Pinpoint the cell where the given text exists, returning its [x, y] midpoint coordinate. 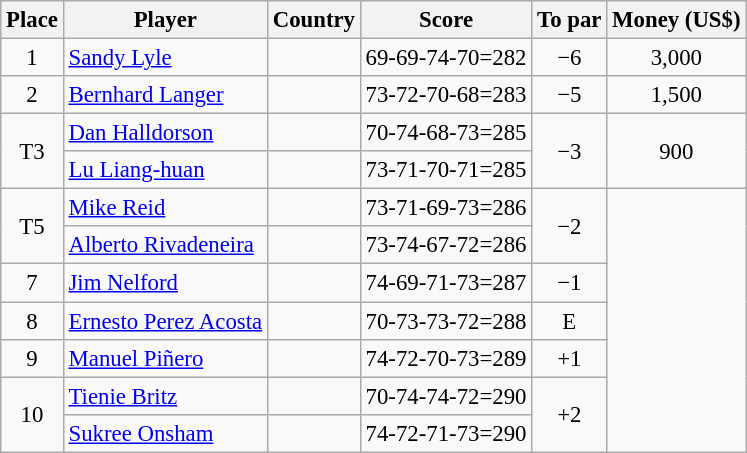
70-73-73-72=288 [446, 321]
Sukree Onsham [165, 433]
Mike Reid [165, 208]
7 [32, 283]
Dan Halldorson [165, 133]
Manuel Piñero [165, 358]
−1 [570, 283]
73-74-67-72=286 [446, 245]
Country [314, 20]
10 [32, 414]
2 [32, 95]
−2 [570, 226]
74-69-71-73=287 [446, 283]
Bernhard Langer [165, 95]
Sandy Lyle [165, 58]
1 [32, 58]
To par [570, 20]
−6 [570, 58]
9 [32, 358]
E [570, 321]
T3 [32, 152]
73-71-69-73=286 [446, 208]
900 [676, 152]
−5 [570, 95]
3,000 [676, 58]
73-71-70-71=285 [446, 170]
70-74-74-72=290 [446, 396]
1,500 [676, 95]
+1 [570, 358]
8 [32, 321]
−3 [570, 152]
69-69-74-70=282 [446, 58]
Money (US$) [676, 20]
Lu Liang-huan [165, 170]
Player [165, 20]
Score [446, 20]
73-72-70-68=283 [446, 95]
Place [32, 20]
Alberto Rivadeneira [165, 245]
74-72-71-73=290 [446, 433]
70-74-68-73=285 [446, 133]
Ernesto Perez Acosta [165, 321]
Jim Nelford [165, 283]
T5 [32, 226]
Tienie Britz [165, 396]
+2 [570, 414]
74-72-70-73=289 [446, 358]
